Search for the cell housing the specified text and yield its [x, y] center coordinate. 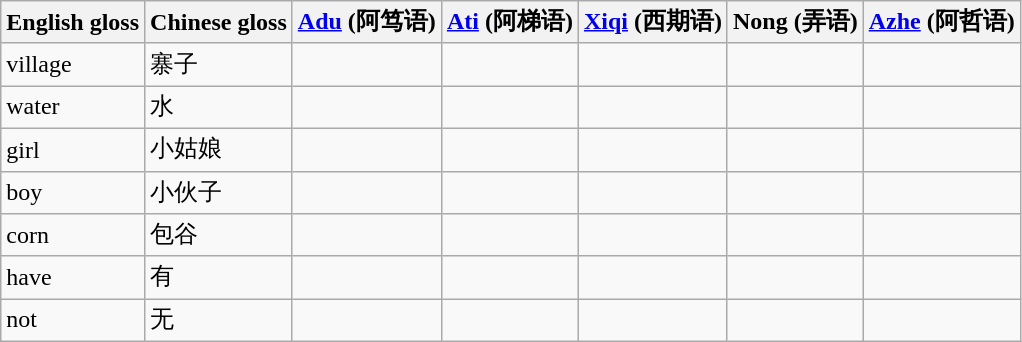
not [73, 320]
boy [73, 192]
无 [219, 320]
corn [73, 236]
water [73, 108]
Chinese gloss [219, 22]
有 [219, 278]
Adu (阿笃语) [366, 22]
小伙子 [219, 192]
Nong (弄语) [795, 22]
girl [73, 150]
village [73, 64]
English gloss [73, 22]
have [73, 278]
包谷 [219, 236]
小姑娘 [219, 150]
水 [219, 108]
Ati (阿梯语) [510, 22]
Azhe (阿哲语) [942, 22]
寨子 [219, 64]
Xiqi (西期语) [652, 22]
